Return the (X, Y) coordinate for the center point of the cell that contains the specified text.  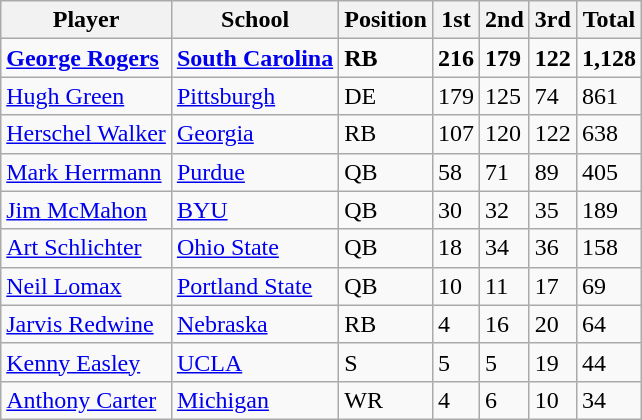
120 (505, 134)
3rd (552, 20)
Michigan (254, 400)
Portland State (254, 286)
1st (456, 20)
S (386, 362)
69 (608, 286)
6 (505, 400)
Purdue (254, 172)
School (254, 20)
Nebraska (254, 324)
Hugh Green (86, 96)
Herschel Walker (86, 134)
71 (505, 172)
74 (552, 96)
Pittsburgh (254, 96)
638 (608, 134)
Ohio State (254, 248)
216 (456, 58)
64 (608, 324)
35 (552, 210)
89 (552, 172)
Total (608, 20)
Jim McMahon (86, 210)
20 (552, 324)
18 (456, 248)
11 (505, 286)
South Carolina (254, 58)
30 (456, 210)
Kenny Easley (86, 362)
58 (456, 172)
WR (386, 400)
Position (386, 20)
Jarvis Redwine (86, 324)
107 (456, 134)
158 (608, 248)
Anthony Carter (86, 400)
Neil Lomax (86, 286)
1,128 (608, 58)
189 (608, 210)
UCLA (254, 362)
405 (608, 172)
Mark Herrmann (86, 172)
16 (505, 324)
Art Schlichter (86, 248)
2nd (505, 20)
BYU (254, 210)
44 (608, 362)
19 (552, 362)
Georgia (254, 134)
861 (608, 96)
125 (505, 96)
32 (505, 210)
Player (86, 20)
George Rogers (86, 58)
DE (386, 96)
36 (552, 248)
17 (552, 286)
